Search for the cell housing the specified text and yield its [x, y] center coordinate. 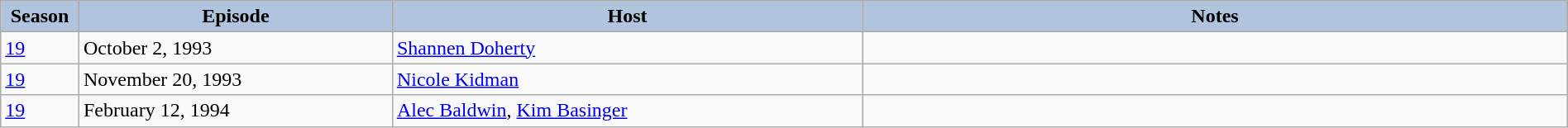
Episode [235, 17]
Shannen Doherty [627, 48]
November 20, 1993 [235, 79]
Host [627, 17]
Notes [1216, 17]
Nicole Kidman [627, 79]
February 12, 1994 [235, 111]
October 2, 1993 [235, 48]
Alec Baldwin, Kim Basinger [627, 111]
Season [40, 17]
